Return the (x, y) coordinate for the center point of the cell that contains the specified text.  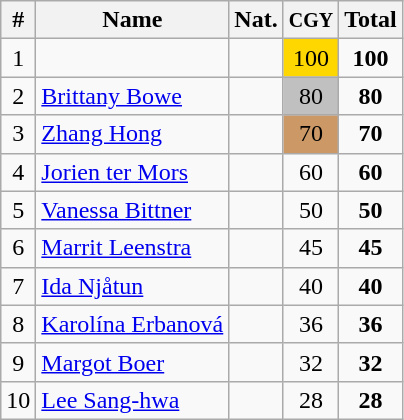
3 (18, 134)
Karolína Erbanová (132, 324)
# (18, 20)
Total (371, 20)
Vanessa Bittner (132, 210)
Zhang Hong (132, 134)
Nat. (256, 20)
4 (18, 172)
5 (18, 210)
CGY (311, 20)
Marrit Leenstra (132, 248)
6 (18, 248)
Jorien ter Mors (132, 172)
Name (132, 20)
2 (18, 96)
Brittany Bowe (132, 96)
8 (18, 324)
Margot Boer (132, 362)
7 (18, 286)
Ida Njåtun (132, 286)
1 (18, 58)
9 (18, 362)
10 (18, 400)
Lee Sang-hwa (132, 400)
